Locate the cell with the specified text and output its (x, y) center coordinate. 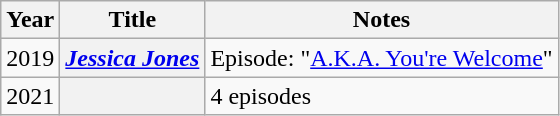
Jessica Jones (132, 58)
4 episodes (382, 96)
2019 (30, 58)
Year (30, 20)
2021 (30, 96)
Episode: "A.K.A. You're Welcome" (382, 58)
Notes (382, 20)
Title (132, 20)
